Determine the [X, Y] coordinate at the center of the cell enclosing the given text.  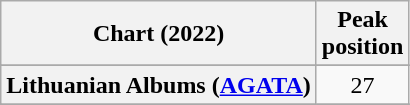
27 [362, 85]
Lithuanian Albums (AGATA) [159, 85]
Chart (2022) [159, 34]
Peakposition [362, 34]
